Capture the cell that displays the provided text and extract its (X, Y) central coordinate. 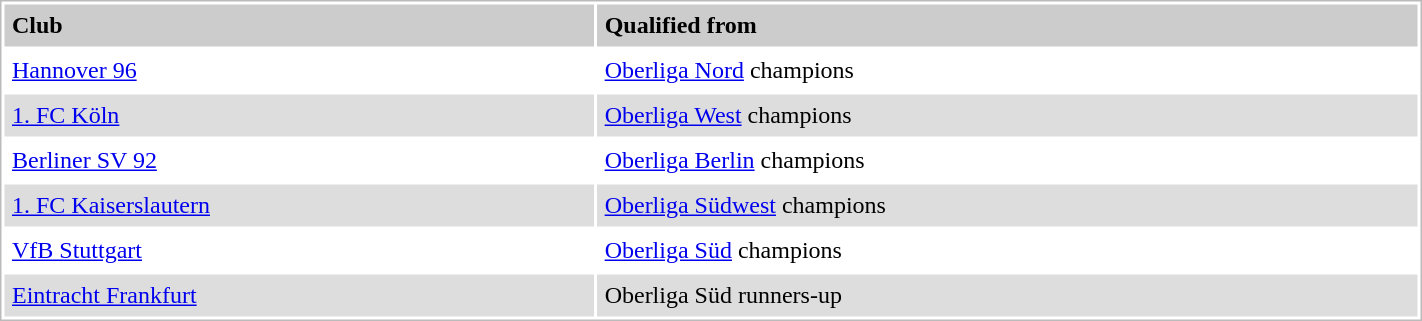
Berliner SV 92 (299, 161)
Eintracht Frankfurt (299, 295)
Oberliga Süd runners-up (1007, 295)
Club (299, 25)
1. FC Köln (299, 115)
Qualified from (1007, 25)
Oberliga Nord champions (1007, 71)
VfB Stuttgart (299, 251)
Oberliga West champions (1007, 115)
Oberliga Berlin champions (1007, 161)
Oberliga Südwest champions (1007, 205)
1. FC Kaiserslautern (299, 205)
Oberliga Süd champions (1007, 251)
Hannover 96 (299, 71)
